Output the (X, Y) coordinate of the center of the cell containing the given text.  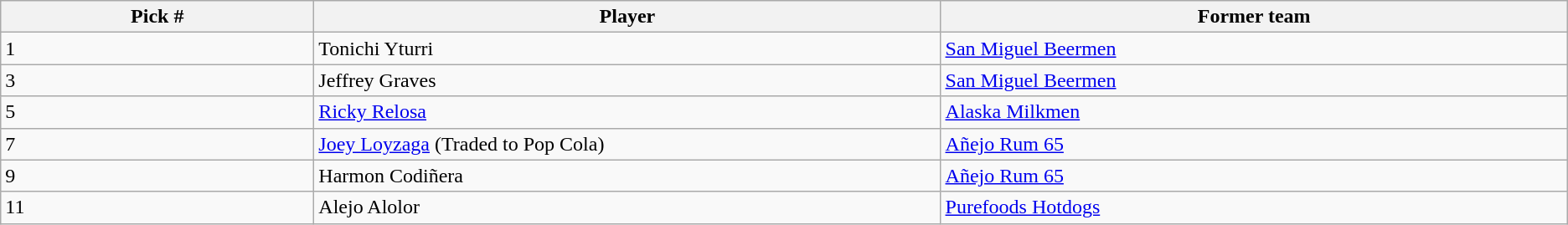
1 (157, 49)
Ricky Relosa (627, 112)
7 (157, 144)
Jeffrey Graves (627, 80)
Former team (1254, 17)
5 (157, 112)
Harmon Codiñera (627, 176)
9 (157, 176)
11 (157, 207)
3 (157, 80)
Alaska Milkmen (1254, 112)
Purefoods Hotdogs (1254, 207)
Joey Loyzaga (Traded to Pop Cola) (627, 144)
Player (627, 17)
Alejo Alolor (627, 207)
Pick # (157, 17)
Tonichi Yturri (627, 49)
